Find where the given text appears and provide that cell's center as [x, y] coordinate. 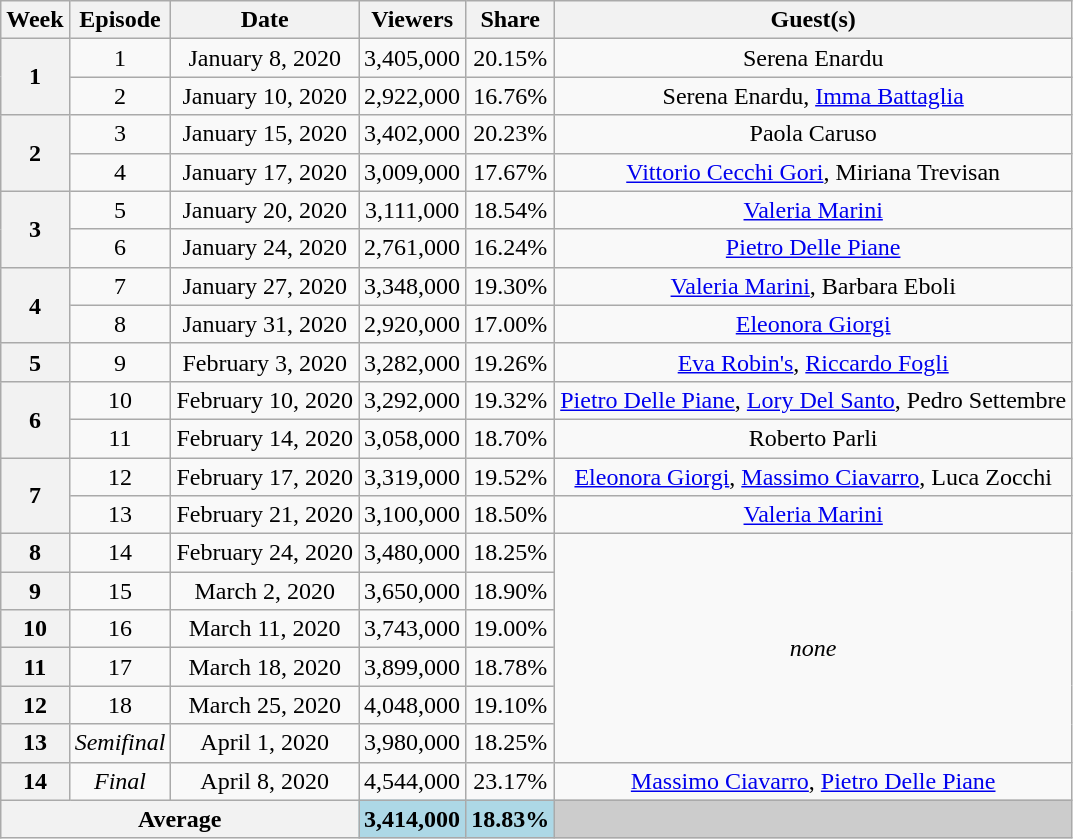
April 8, 2020 [265, 781]
Week [35, 20]
3,480,000 [412, 553]
Final [120, 781]
3,292,000 [412, 400]
Pietro Delle Piane [814, 248]
Pietro Delle Piane, Lory Del Santo, Pedro Settembre [814, 400]
January 27, 2020 [265, 286]
January 8, 2020 [265, 58]
3,100,000 [412, 515]
Guest(s) [814, 20]
Average [180, 819]
January 17, 2020 [265, 172]
4,048,000 [412, 705]
20.15% [510, 58]
Viewers [412, 20]
19.52% [510, 477]
3,414,000 [412, 819]
Serena Enardu, Imma Battaglia [814, 96]
Vittorio Cecchi Gori, Miriana Trevisan [814, 172]
3,348,000 [412, 286]
16 [120, 629]
3,743,000 [412, 629]
Eva Robin's, Riccardo Fogli [814, 362]
3,980,000 [412, 743]
February 14, 2020 [265, 438]
3,650,000 [412, 591]
Serena Enardu [814, 58]
19.30% [510, 286]
2,922,000 [412, 96]
2,761,000 [412, 248]
April 1, 2020 [265, 743]
Eleonora Giorgi [814, 324]
March 11, 2020 [265, 629]
March 18, 2020 [265, 667]
Share [510, 20]
19.26% [510, 362]
19.32% [510, 400]
16.76% [510, 96]
18 [120, 705]
Date [265, 20]
18.54% [510, 210]
19.00% [510, 629]
18.83% [510, 819]
Massimo Ciavarro, Pietro Delle Piane [814, 781]
January 31, 2020 [265, 324]
17.67% [510, 172]
18.70% [510, 438]
15 [120, 591]
3,402,000 [412, 134]
Roberto Parli [814, 438]
February 24, 2020 [265, 553]
Semifinal [120, 743]
3,009,000 [412, 172]
4,544,000 [412, 781]
16.24% [510, 248]
3,282,000 [412, 362]
3,319,000 [412, 477]
17.00% [510, 324]
March 25, 2020 [265, 705]
18.50% [510, 515]
February 3, 2020 [265, 362]
2,920,000 [412, 324]
Paola Caruso [814, 134]
3,058,000 [412, 438]
20.23% [510, 134]
3,899,000 [412, 667]
23.17% [510, 781]
18.90% [510, 591]
Episode [120, 20]
March 2, 2020 [265, 591]
January 20, 2020 [265, 210]
January 15, 2020 [265, 134]
18.78% [510, 667]
February 17, 2020 [265, 477]
February 21, 2020 [265, 515]
Eleonora Giorgi, Massimo Ciavarro, Luca Zocchi [814, 477]
none [814, 648]
3,111,000 [412, 210]
19.10% [510, 705]
Valeria Marini, Barbara Eboli [814, 286]
January 24, 2020 [265, 248]
February 10, 2020 [265, 400]
January 10, 2020 [265, 96]
17 [120, 667]
3,405,000 [412, 58]
